Pinpoint the cell where the given text exists, returning its [x, y] midpoint coordinate. 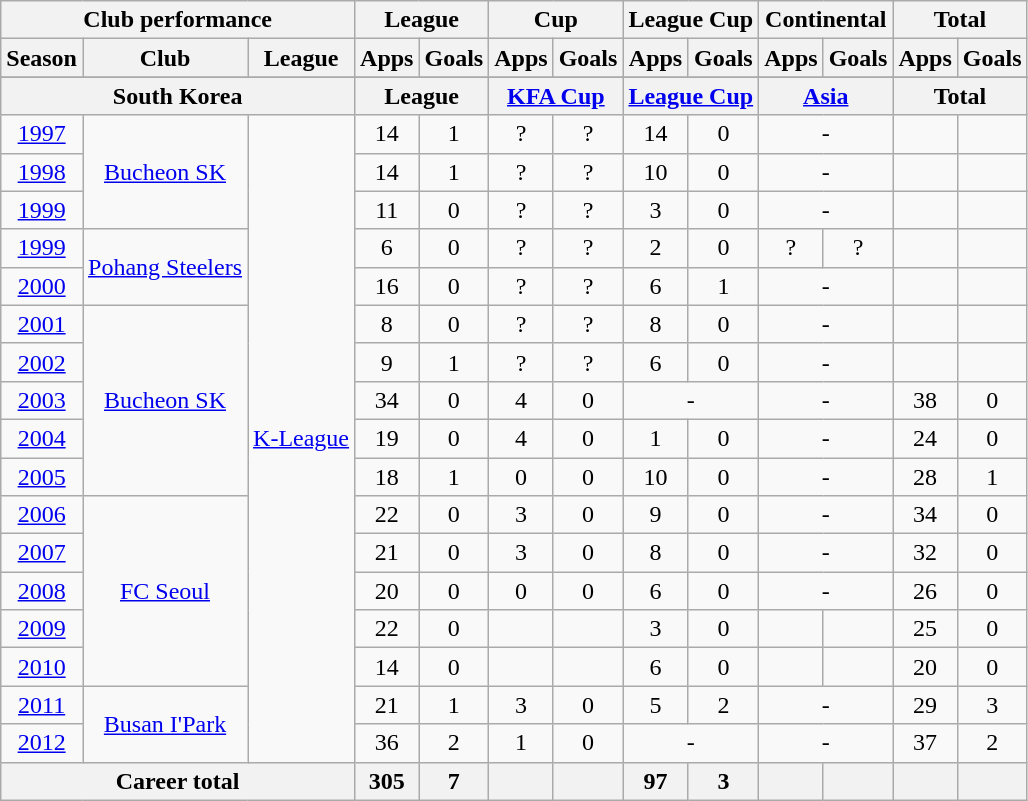
Season [42, 58]
1997 [42, 134]
7 [454, 781]
K-League [302, 438]
Pohang Steelers [164, 267]
38 [925, 400]
24 [925, 438]
FC Seoul [164, 591]
37 [925, 743]
16 [387, 286]
2002 [42, 362]
Club performance [178, 20]
36 [387, 743]
Asia [826, 96]
KFA Cup [556, 96]
2004 [42, 438]
29 [925, 705]
26 [925, 591]
2000 [42, 286]
11 [387, 210]
305 [387, 781]
Career total [178, 781]
5 [656, 705]
28 [925, 477]
1998 [42, 172]
2007 [42, 553]
2011 [42, 705]
2009 [42, 629]
18 [387, 477]
19 [387, 438]
Club [164, 58]
Continental [826, 20]
South Korea [178, 96]
Cup [556, 20]
25 [925, 629]
2001 [42, 324]
2012 [42, 743]
2003 [42, 400]
2010 [42, 667]
97 [656, 781]
Busan I'Park [164, 724]
32 [925, 553]
2006 [42, 515]
2008 [42, 591]
2005 [42, 477]
